Determine the [x, y] coordinate at the center of the cell enclosing the given text.  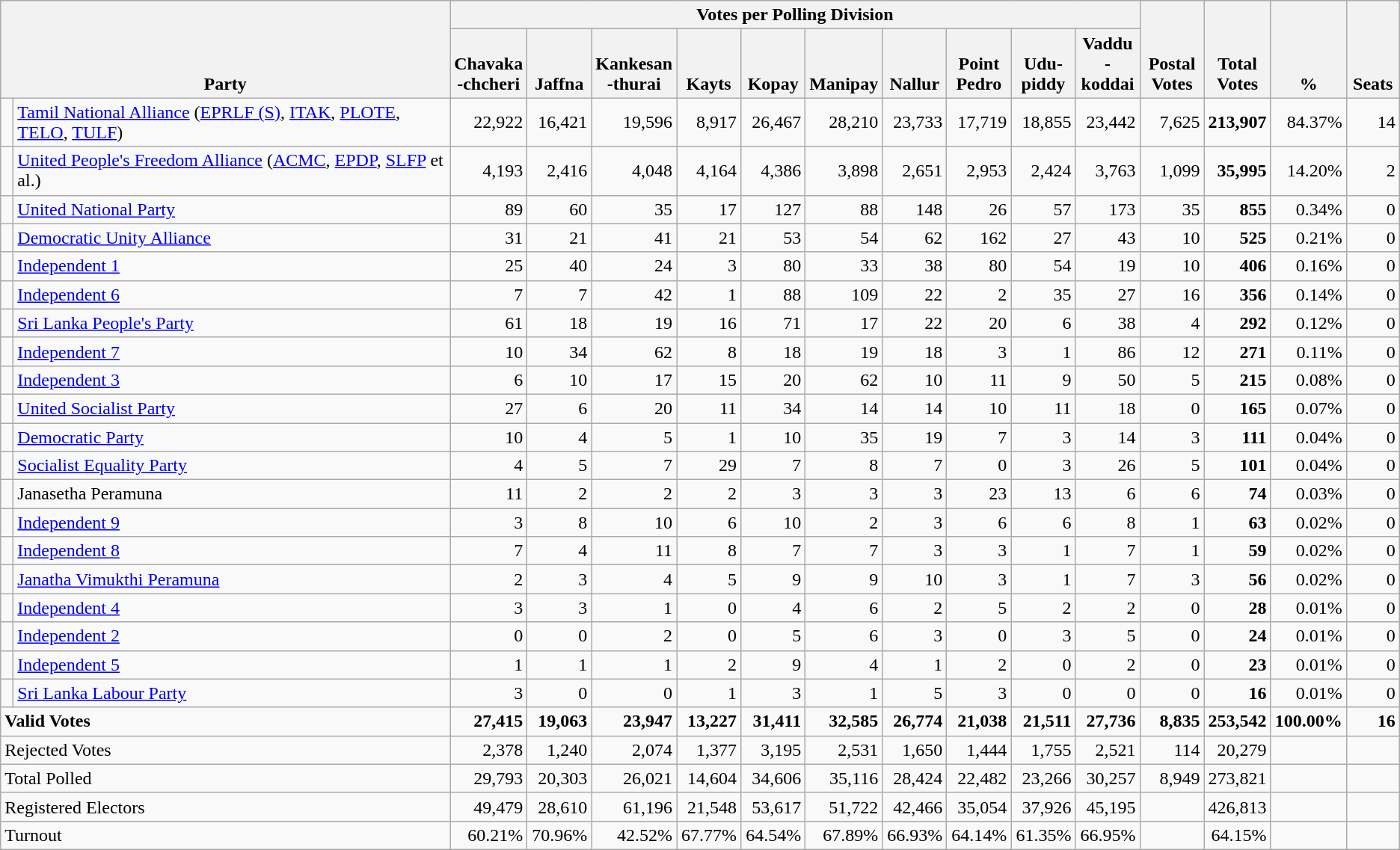
406 [1237, 266]
Total Polled [226, 778]
32,585 [844, 721]
0.07% [1309, 408]
14.20% [1309, 170]
59 [1237, 551]
27,415 [489, 721]
67.89% [844, 835]
64.15% [1237, 835]
37,926 [1043, 807]
28,424 [915, 778]
27,736 [1108, 721]
8,949 [1172, 778]
30,257 [1108, 778]
0.14% [1309, 295]
0.12% [1309, 323]
Independent 8 [232, 551]
50 [1108, 380]
84.37% [1309, 123]
273,821 [1237, 778]
21,548 [709, 807]
23,266 [1043, 778]
4,193 [489, 170]
29 [709, 466]
28 [1237, 608]
PointPedro [979, 64]
29,793 [489, 778]
0.03% [1309, 494]
Registered Electors [226, 807]
4,386 [773, 170]
114 [1172, 750]
61,196 [634, 807]
64.54% [773, 835]
Independent 5 [232, 665]
18,855 [1043, 123]
8,835 [1172, 721]
4,048 [634, 170]
25 [489, 266]
28,610 [559, 807]
12 [1172, 351]
Rejected Votes [226, 750]
22,482 [979, 778]
8,917 [709, 123]
60.21% [489, 835]
Party [226, 49]
271 [1237, 351]
% [1309, 49]
2,521 [1108, 750]
86 [1108, 351]
213,907 [1237, 123]
2,531 [844, 750]
2,651 [915, 170]
215 [1237, 380]
15 [709, 380]
13,227 [709, 721]
Votes per Polling Division [795, 15]
3,195 [773, 750]
Independent 2 [232, 636]
109 [844, 295]
1,240 [559, 750]
3,763 [1108, 170]
Socialist Equality Party [232, 466]
1,377 [709, 750]
23,733 [915, 123]
26,774 [915, 721]
2,424 [1043, 170]
21,511 [1043, 721]
89 [489, 209]
0.21% [1309, 238]
Udu-piddy [1043, 64]
Independent 4 [232, 608]
66.93% [915, 835]
356 [1237, 295]
Turnout [226, 835]
1,650 [915, 750]
64.14% [979, 835]
42,466 [915, 807]
Independent 1 [232, 266]
Kankesan-thurai [634, 64]
173 [1108, 209]
67.77% [709, 835]
42.52% [634, 835]
Sri Lanka People's Party [232, 323]
61.35% [1043, 835]
70.96% [559, 835]
Democratic Unity Alliance [232, 238]
53 [773, 238]
14,604 [709, 778]
Total Votes [1237, 49]
1,099 [1172, 170]
53,617 [773, 807]
Vaddu-koddai [1108, 64]
Democratic Party [232, 437]
Kopay [773, 64]
17,719 [979, 123]
127 [773, 209]
16,421 [559, 123]
26,021 [634, 778]
40 [559, 266]
0.34% [1309, 209]
Tamil National Alliance (EPRLF (S), ITAK, PLOTE, TELO, TULF) [232, 123]
13 [1043, 494]
42 [634, 295]
60 [559, 209]
Sri Lanka Labour Party [232, 693]
23,947 [634, 721]
74 [1237, 494]
63 [1237, 523]
0.11% [1309, 351]
2,416 [559, 170]
31,411 [773, 721]
Chavaka-chcheri [489, 64]
Janasetha Peramuna [232, 494]
49,479 [489, 807]
22,922 [489, 123]
0.08% [1309, 380]
Seats [1373, 49]
United People's Freedom Alliance (ACMC, EPDP, SLFP et al.) [232, 170]
35,054 [979, 807]
Jaffna [559, 64]
33 [844, 266]
28,210 [844, 123]
Independent 9 [232, 523]
41 [634, 238]
Janatha Vimukthi Peramuna [232, 579]
Nallur [915, 64]
165 [1237, 408]
0.16% [1309, 266]
51,722 [844, 807]
19,596 [634, 123]
45,195 [1108, 807]
162 [979, 238]
57 [1043, 209]
Kayts [709, 64]
2,074 [634, 750]
148 [915, 209]
2,378 [489, 750]
1,444 [979, 750]
31 [489, 238]
PostalVotes [1172, 49]
3,898 [844, 170]
61 [489, 323]
23,442 [1108, 123]
Valid Votes [226, 721]
7,625 [1172, 123]
34,606 [773, 778]
35,116 [844, 778]
2,953 [979, 170]
19,063 [559, 721]
4,164 [709, 170]
292 [1237, 323]
253,542 [1237, 721]
111 [1237, 437]
United Socialist Party [232, 408]
855 [1237, 209]
426,813 [1237, 807]
26,467 [773, 123]
66.95% [1108, 835]
United National Party [232, 209]
20,303 [559, 778]
100.00% [1309, 721]
Independent 7 [232, 351]
1,755 [1043, 750]
56 [1237, 579]
71 [773, 323]
101 [1237, 466]
Independent 6 [232, 295]
Manipay [844, 64]
43 [1108, 238]
21,038 [979, 721]
35,995 [1237, 170]
525 [1237, 238]
Independent 3 [232, 380]
20,279 [1237, 750]
